Return (x, y) of the center of cell containing provided text 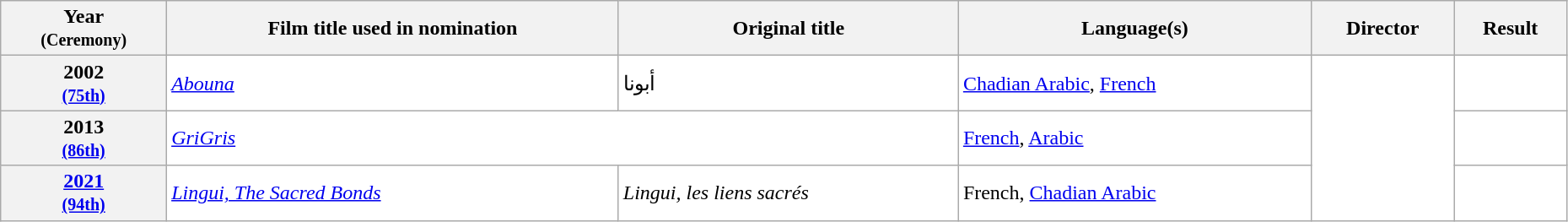
Film title used in nomination (393, 29)
2013(86th) (84, 138)
Director (1382, 29)
Language(s) (1134, 29)
Original title (788, 29)
2021(94th) (84, 192)
GriGris (563, 138)
Abouna (393, 83)
French, Arabic (1134, 138)
أبونا (788, 83)
Result (1510, 29)
Year(Ceremony) (84, 29)
2002(75th) (84, 83)
Chadian Arabic, French (1134, 83)
French, Chadian Arabic (1134, 192)
Lingui, les liens sacrés (788, 192)
Lingui, The Sacred Bonds (393, 192)
